For the text-containing cell, return its midpoint in [X, Y] coordinate format. 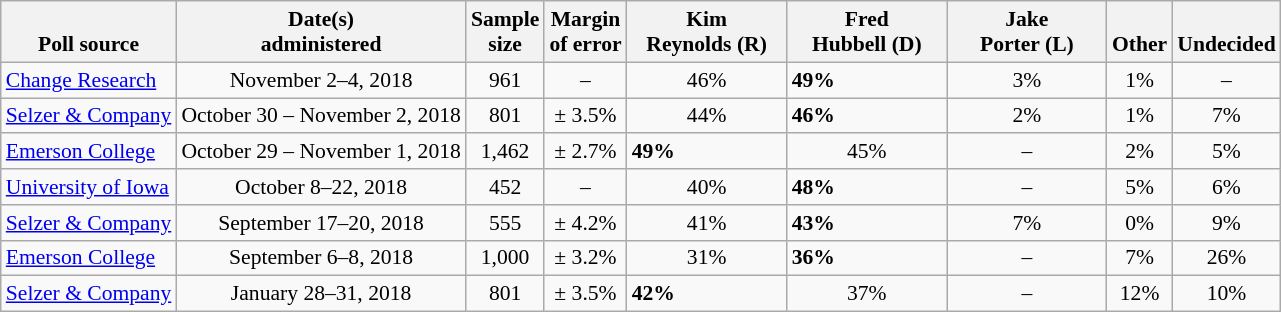
0% [1140, 223]
October 30 – November 2, 2018 [321, 116]
Other [1140, 32]
KimReynolds (R) [707, 32]
Undecided [1226, 32]
1,000 [505, 258]
31% [707, 258]
9% [1226, 223]
36% [867, 258]
44% [707, 116]
Change Research [89, 80]
University of Iowa [89, 187]
42% [707, 294]
September 17–20, 2018 [321, 223]
6% [1226, 187]
Poll source [89, 32]
48% [867, 187]
Date(s)administered [321, 32]
10% [1226, 294]
3% [1027, 80]
43% [867, 223]
12% [1140, 294]
± 3.2% [585, 258]
555 [505, 223]
40% [707, 187]
1,462 [505, 152]
26% [1226, 258]
January 28–31, 2018 [321, 294]
Marginof error [585, 32]
961 [505, 80]
November 2–4, 2018 [321, 80]
JakePorter (L) [1027, 32]
45% [867, 152]
October 29 – November 1, 2018 [321, 152]
October 8–22, 2018 [321, 187]
41% [707, 223]
± 4.2% [585, 223]
Samplesize [505, 32]
452 [505, 187]
FredHubbell (D) [867, 32]
September 6–8, 2018 [321, 258]
± 2.7% [585, 152]
37% [867, 294]
